Detect which cell encompasses the target text, then output its (x, y) center coordinate. 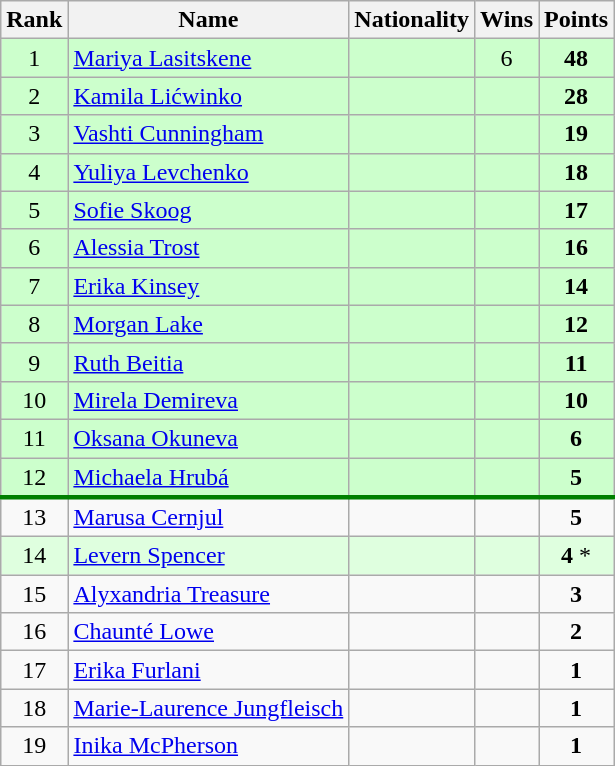
Marusa Cernjul (208, 517)
Inika McPherson (208, 746)
Sofie Skoog (208, 210)
Mirela Demireva (208, 400)
4 (34, 172)
Vashti Cunningham (208, 134)
Name (208, 20)
9 (34, 362)
Chaunté Lowe (208, 632)
Wins (507, 20)
Points (576, 20)
13 (34, 517)
15 (34, 594)
Rank (34, 20)
Erika Furlani (208, 670)
Marie-Laurence Jungfleisch (208, 708)
28 (576, 96)
Michaela Hrubá (208, 478)
Ruth Beitia (208, 362)
Levern Spencer (208, 556)
Morgan Lake (208, 324)
48 (576, 58)
Kamila Lićwinko (208, 96)
8 (34, 324)
Yuliya Levchenko (208, 172)
Oksana Okuneva (208, 438)
7 (34, 286)
Alyxandria Treasure (208, 594)
Mariya Lasitskene (208, 58)
Nationality (412, 20)
Erika Kinsey (208, 286)
4 * (576, 556)
Alessia Trost (208, 248)
